Determine the [x, y] coordinate at the center of the cell enclosing the given text.  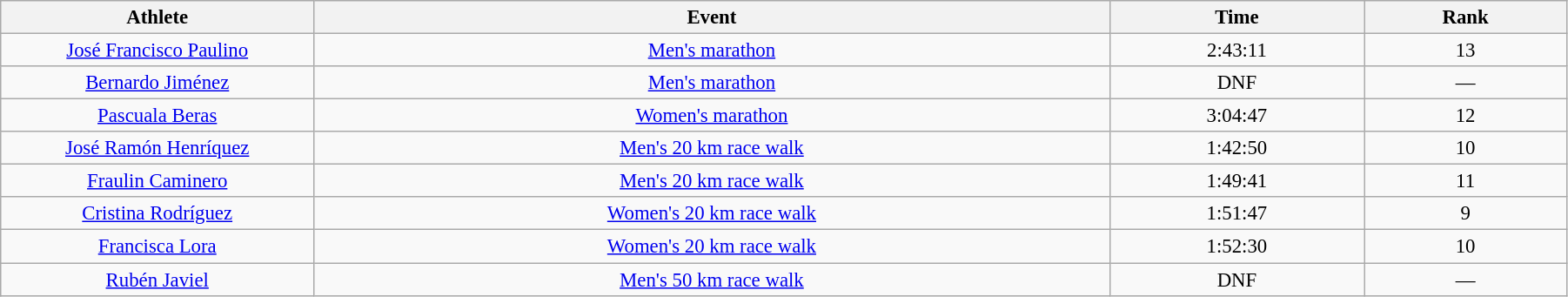
Francisca Lora [157, 246]
Women's marathon [712, 116]
Rank [1465, 17]
Athlete [157, 17]
1:51:47 [1237, 213]
11 [1465, 181]
2:43:11 [1237, 51]
Bernardo Jiménez [157, 83]
Time [1237, 17]
3:04:47 [1237, 116]
José Ramón Henríquez [157, 148]
José Francisco Paulino [157, 51]
1:49:41 [1237, 181]
12 [1465, 116]
Rubén Javiel [157, 280]
Pascuala Beras [157, 116]
Men's 50 km race walk [712, 280]
13 [1465, 51]
Event [712, 17]
1:42:50 [1237, 148]
9 [1465, 213]
1:52:30 [1237, 246]
Cristina Rodríguez [157, 213]
Fraulin Caminero [157, 181]
